Provide the [X, Y] coordinate of the cell's center where the given text is located.  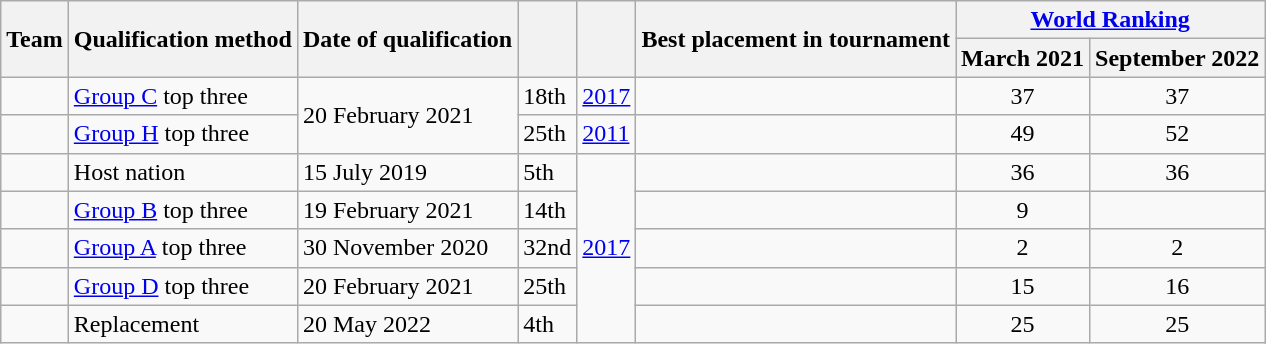
2011 [606, 134]
March 2021 [1023, 58]
20 May 2022 [407, 324]
16 [1178, 286]
15 July 2019 [407, 172]
World Ranking [1110, 20]
September 2022 [1178, 58]
Team [35, 39]
Group C top three [182, 96]
Group D top three [182, 286]
Group A top three [182, 248]
Group H top three [182, 134]
Group B top three [182, 210]
5th [548, 172]
49 [1023, 134]
Best placement in tournament [796, 39]
15 [1023, 286]
19 February 2021 [407, 210]
Qualification method [182, 39]
14th [548, 210]
30 November 2020 [407, 248]
32nd [548, 248]
4th [548, 324]
Replacement [182, 324]
18th [548, 96]
52 [1178, 134]
Host nation [182, 172]
9 [1023, 210]
Date of qualification [407, 39]
